Determine the (x, y) coordinate at the center of the cell enclosing the given text.  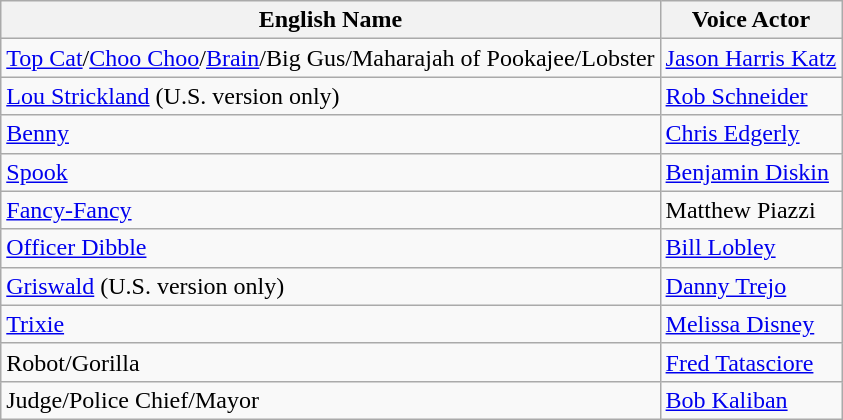
Robot/Gorilla (330, 362)
Voice Actor (751, 20)
Bill Lobley (751, 248)
Lou Strickland (U.S. version only) (330, 96)
Judge/Police Chief/Mayor (330, 400)
Trixie (330, 324)
Officer Dibble (330, 248)
Melissa Disney (751, 324)
Benny (330, 134)
Danny Trejo (751, 286)
Top Cat/Choo Choo/Brain/Big Gus/Maharajah of Pookajee/Lobster (330, 58)
Griswald (U.S. version only) (330, 286)
Rob Schneider (751, 96)
Spook (330, 172)
Fred Tatasciore (751, 362)
English Name (330, 20)
Benjamin Diskin (751, 172)
Chris Edgerly (751, 134)
Bob Kaliban (751, 400)
Fancy-Fancy (330, 210)
Jason Harris Katz (751, 58)
Matthew Piazzi (751, 210)
